Pinpoint the cell where the given text exists, returning its [X, Y] midpoint coordinate. 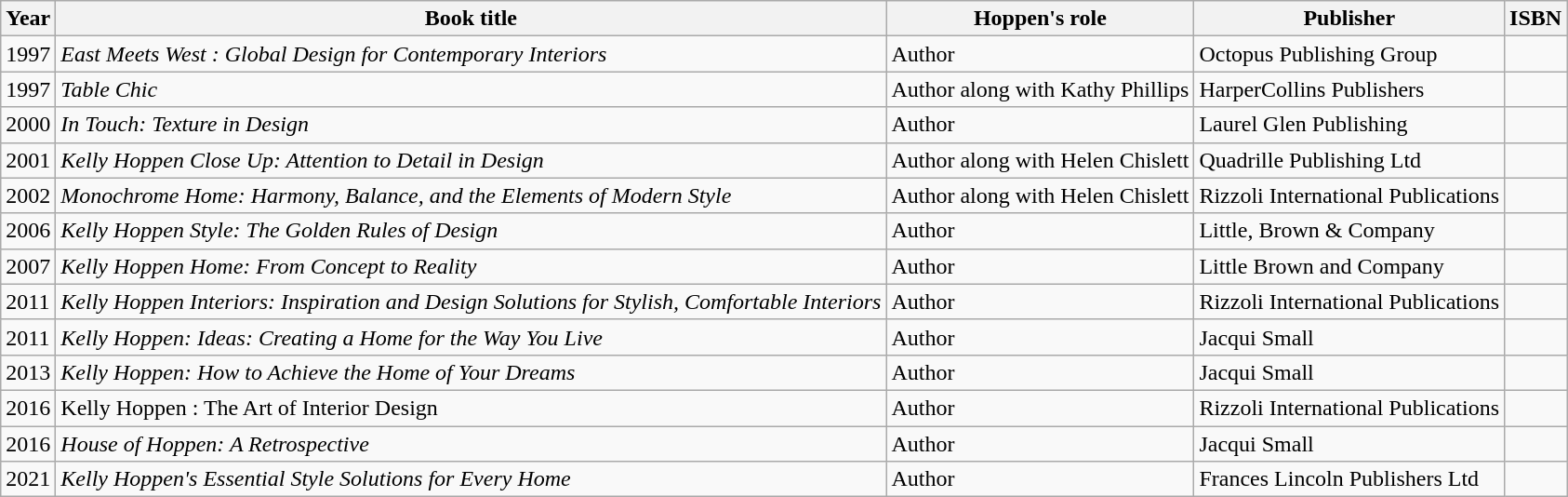
HarperCollins Publishers [1349, 89]
Kelly Hoppen Home: From Concept to Reality [471, 266]
Book title [471, 19]
Kelly Hoppen : The Art of Interior Design [471, 408]
Little Brown and Company [1349, 266]
Table Chic [471, 89]
2007 [28, 266]
Quadrille Publishing Ltd [1349, 160]
Little, Brown & Company [1349, 231]
Kelly Hoppen Close Up: Attention to Detail in Design [471, 160]
Year [28, 19]
Monochrome Home: Harmony, Balance, and the Elements of Modern Style [471, 195]
Kelly Hoppen: How to Achieve the Home of Your Dreams [471, 372]
2013 [28, 372]
Kelly Hoppen Interiors: Inspiration and Design Solutions for Stylish, Comfortable Interiors [471, 302]
Frances Lincoln Publishers Ltd [1349, 479]
Hoppen's role [1040, 19]
2001 [28, 160]
2000 [28, 125]
Octopus Publishing Group [1349, 54]
Kelly Hoppen: Ideas: Creating a Home for the Way You Live [471, 337]
Kelly Hoppen Style: The Golden Rules of Design [471, 231]
ISBN [1536, 19]
Publisher [1349, 19]
In Touch: Texture in Design [471, 125]
2021 [28, 479]
East Meets West : Global Design for Contemporary Interiors [471, 54]
2006 [28, 231]
Laurel Glen Publishing [1349, 125]
2002 [28, 195]
House of Hoppen: A Retrospective [471, 444]
Kelly Hoppen's Essential Style Solutions for Every Home [471, 479]
Author along with Kathy Phillips [1040, 89]
